Pinpoint the cell where the given text exists, returning its [X, Y] midpoint coordinate. 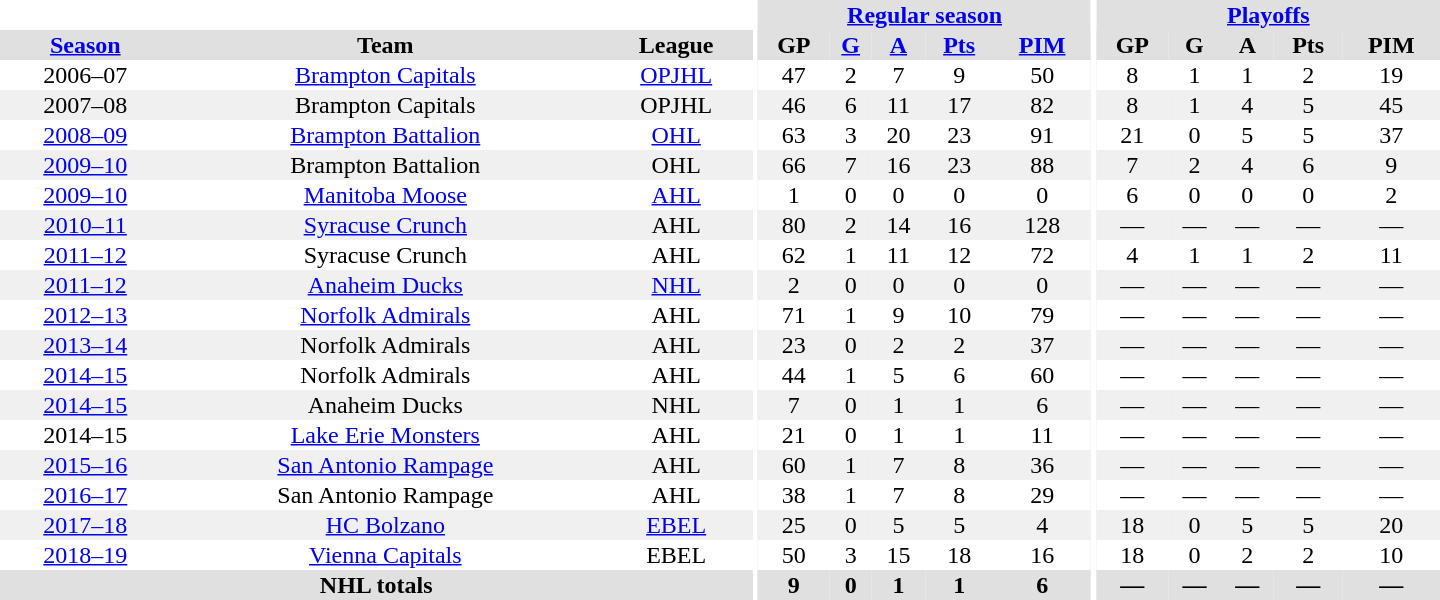
36 [1042, 465]
Manitoba Moose [386, 195]
2013–14 [86, 345]
League [676, 45]
Regular season [924, 15]
72 [1042, 255]
17 [960, 105]
Lake Erie Monsters [386, 435]
2018–19 [86, 555]
2010–11 [86, 225]
88 [1042, 165]
2017–18 [86, 525]
63 [794, 135]
2012–13 [86, 315]
82 [1042, 105]
80 [794, 225]
2016–17 [86, 495]
128 [1042, 225]
2008–09 [86, 135]
62 [794, 255]
44 [794, 375]
2015–16 [86, 465]
Season [86, 45]
46 [794, 105]
15 [898, 555]
91 [1042, 135]
NHL totals [376, 585]
HC Bolzano [386, 525]
66 [794, 165]
12 [960, 255]
45 [1391, 105]
29 [1042, 495]
25 [794, 525]
14 [898, 225]
38 [794, 495]
79 [1042, 315]
19 [1391, 75]
2007–08 [86, 105]
47 [794, 75]
2006–07 [86, 75]
Playoffs [1268, 15]
71 [794, 315]
Team [386, 45]
Vienna Capitals [386, 555]
